Return [x, y] of the center of cell containing provided text 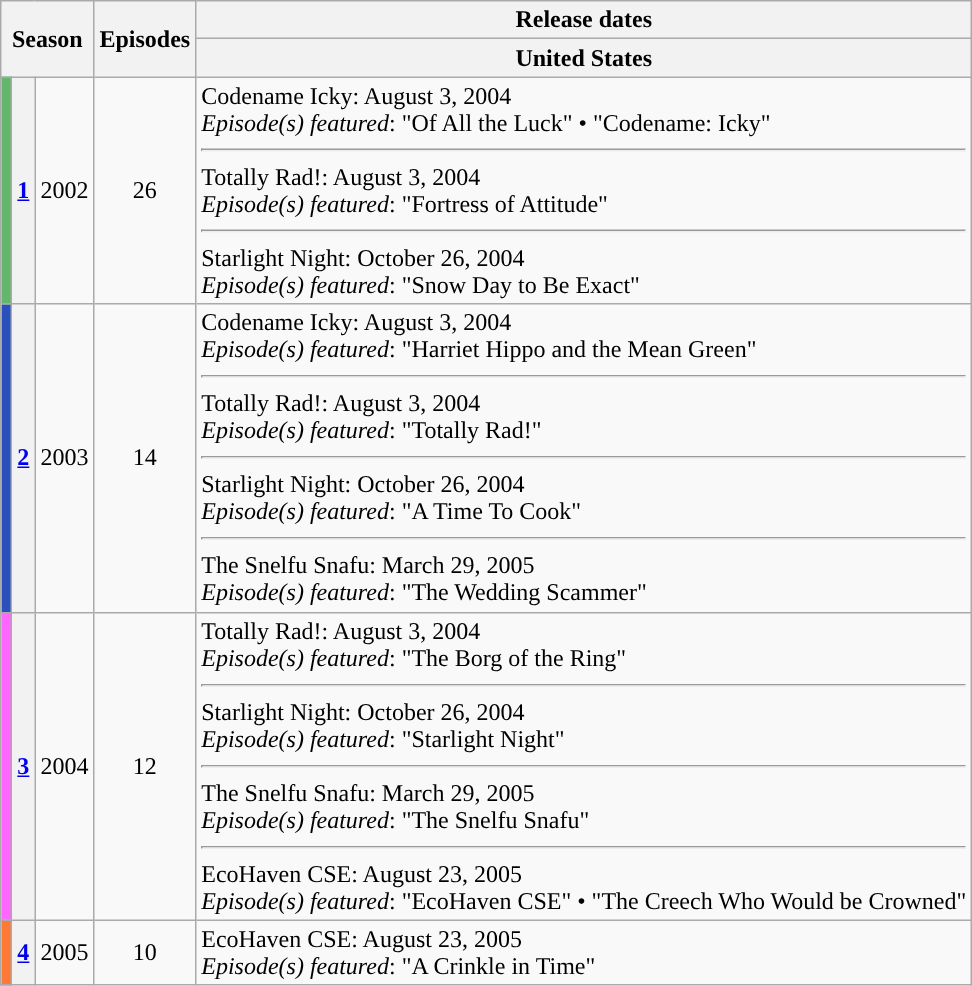
3 [24, 766]
2002 [64, 190]
Release dates [584, 20]
EcoHaven CSE: August 23, 2005Episode(s) featured: "A Crinkle in Time" [584, 952]
1 [24, 190]
2004 [64, 766]
10 [145, 952]
4 [24, 952]
14 [145, 458]
12 [145, 766]
Episodes [145, 39]
2005 [64, 952]
2 [24, 458]
26 [145, 190]
United States [584, 58]
2003 [64, 458]
Season [48, 39]
